Extract the [x, y] coordinate from the center of the cell holding the provided text.  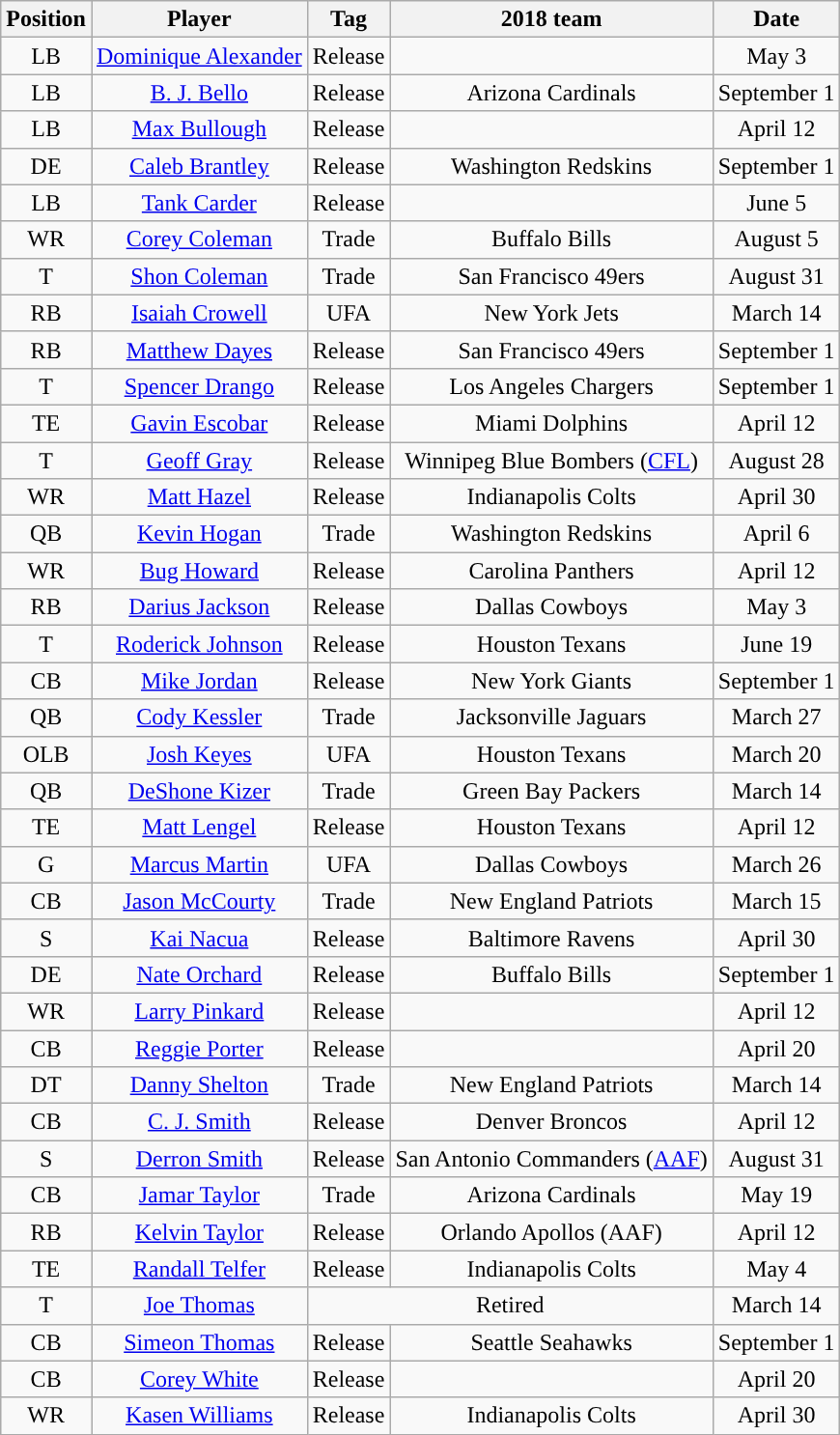
Denver Broncos [551, 1122]
March 15 [776, 901]
G [46, 864]
Kasen Williams [199, 1416]
Miami Dolphins [551, 423]
Bug Howard [199, 571]
June 5 [776, 203]
Mike Jordan [199, 681]
Reggie Porter [199, 1048]
Corey Coleman [199, 239]
Roderick Johnson [199, 644]
Jason McCourty [199, 901]
Dominique Alexander [199, 56]
C. J. Smith [199, 1122]
Caleb Brantley [199, 166]
March 20 [776, 754]
Simeon Thomas [199, 1342]
Jamar Taylor [199, 1196]
DeShone Kizer [199, 791]
Retired [510, 1306]
Corey White [199, 1379]
August 28 [776, 461]
Matthew Dayes [199, 350]
June 19 [776, 644]
Matt Lengel [199, 828]
March 26 [776, 864]
Isaiah Crowell [199, 313]
Kai Nacua [199, 938]
DT [46, 1085]
Green Bay Packers [551, 791]
Kevin Hogan [199, 534]
Orlando Apollos (AAF) [551, 1232]
OLB [46, 754]
Joe Thomas [199, 1306]
Kelvin Taylor [199, 1232]
March 27 [776, 717]
Gavin Escobar [199, 423]
Tag [349, 19]
April 6 [776, 534]
B. J. Bello [199, 93]
Geoff Gray [199, 461]
Spencer Drango [199, 386]
New York Giants [551, 681]
Carolina Panthers [551, 571]
Derron Smith [199, 1159]
Jacksonville Jaguars [551, 717]
Tank Carder [199, 203]
Date [776, 19]
Position [46, 19]
Danny Shelton [199, 1085]
Winnipeg Blue Bombers (CFL) [551, 461]
May 4 [776, 1269]
May 19 [776, 1196]
Max Bullough [199, 129]
Los Angeles Chargers [551, 386]
Josh Keyes [199, 754]
Larry Pinkard [199, 1011]
Seattle Seahawks [551, 1342]
August 5 [776, 239]
Shon Coleman [199, 276]
Darius Jackson [199, 607]
New York Jets [551, 313]
Marcus Martin [199, 864]
San Antonio Commanders (AAF) [551, 1159]
Baltimore Ravens [551, 938]
Cody Kessler [199, 717]
Nate Orchard [199, 974]
Matt Hazel [199, 497]
Player [199, 19]
2018 team [551, 19]
Randall Telfer [199, 1269]
